Detect which cell encompasses the target text, then output its [x, y] center coordinate. 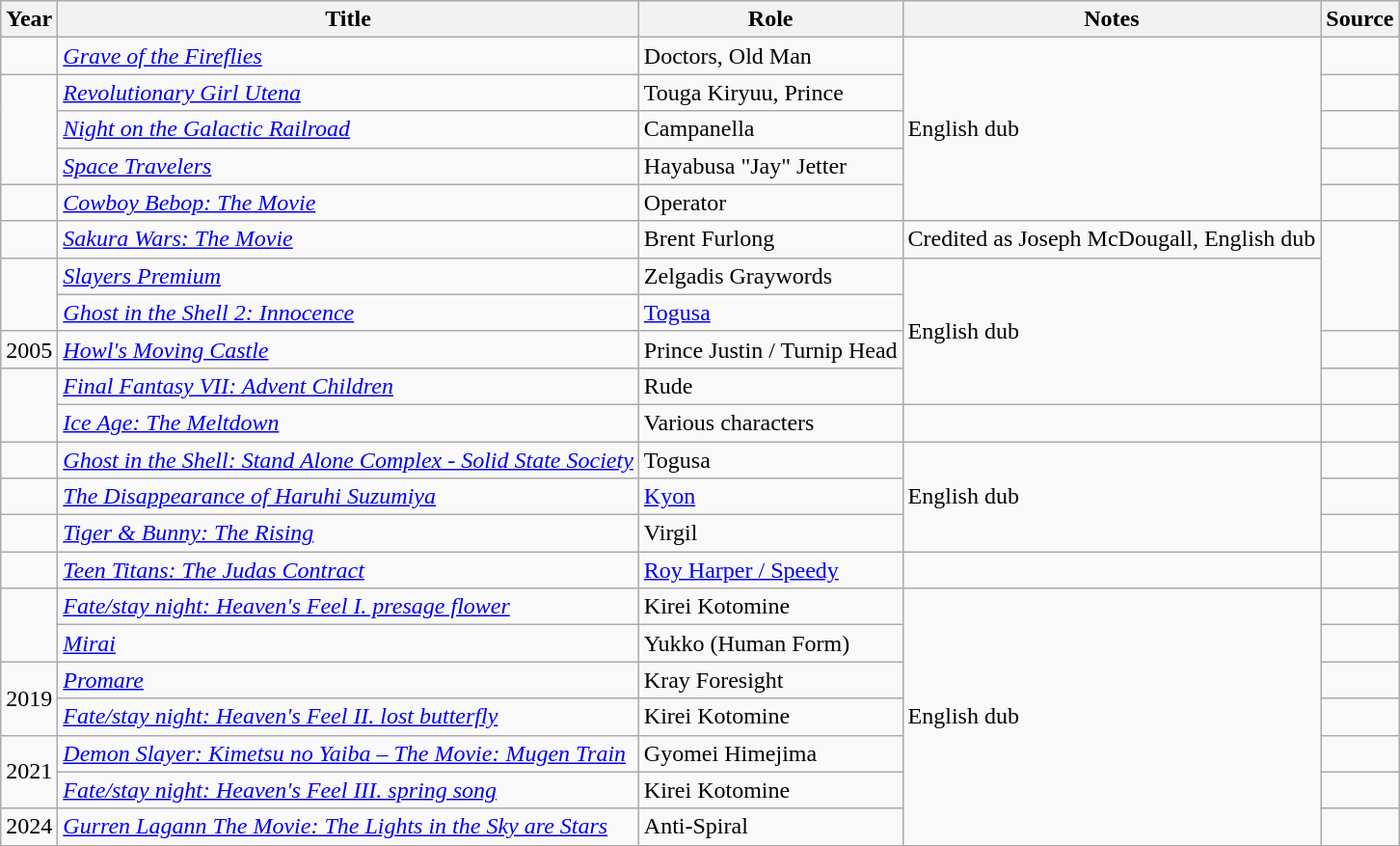
2021 [29, 772]
2005 [29, 349]
Fate/stay night: Heaven's Feel III. spring song [349, 790]
Fate/stay night: Heaven's Feel I. presage flower [349, 607]
Ice Age: The Meltdown [349, 423]
Source [1360, 19]
Virgil [770, 533]
Hayabusa "Jay" Jetter [770, 166]
Teen Titans: The Judas Contract [349, 570]
Mirai [349, 643]
Demon Slayer: Kimetsu no Yaiba – The Movie: Mugen Train [349, 753]
Roy Harper / Speedy [770, 570]
Rude [770, 386]
Doctors, Old Man [770, 56]
Tiger & Bunny: The Rising [349, 533]
Kyon [770, 497]
Ghost in the Shell: Stand Alone Complex - Solid State Society [349, 460]
Anti-Spiral [770, 827]
Various characters [770, 423]
Notes [1112, 19]
Grave of the Fireflies [349, 56]
Campanella [770, 129]
Space Travelers [349, 166]
Sakura Wars: The Movie [349, 239]
Slayers Premium [349, 276]
The Disappearance of Haruhi Suzumiya [349, 497]
Brent Furlong [770, 239]
Touga Kiryuu, Prince [770, 93]
Cowboy Bebop: The Movie [349, 203]
Gyomei Himejima [770, 753]
Gurren Lagann The Movie: The Lights in the Sky are Stars [349, 827]
Howl's Moving Castle [349, 349]
Night on the Galactic Railroad [349, 129]
Zelgadis Graywords [770, 276]
Operator [770, 203]
Title [349, 19]
Role [770, 19]
Revolutionary Girl Utena [349, 93]
Fate/stay night: Heaven's Feel II. lost butterfly [349, 717]
2024 [29, 827]
Ghost in the Shell 2: Innocence [349, 313]
Yukko (Human Form) [770, 643]
Credited as Joseph McDougall, English dub [1112, 239]
Kray Foresight [770, 680]
2019 [29, 698]
Year [29, 19]
Promare [349, 680]
Final Fantasy VII: Advent Children [349, 386]
Prince Justin / Turnip Head [770, 349]
